Determine the [X, Y] coordinate at the center of the cell enclosing the given text.  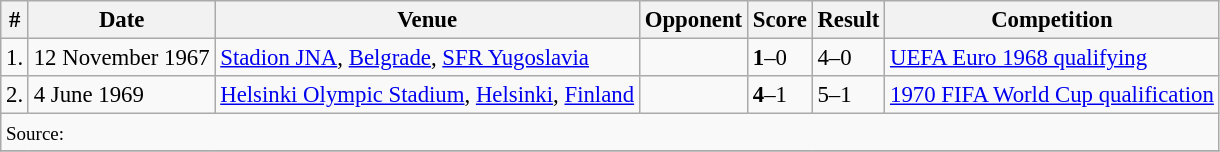
# [15, 20]
Opponent [693, 20]
4–1 [780, 95]
Helsinki Olympic Stadium, Helsinki, Finland [427, 95]
Venue [427, 20]
Stadion JNA, Belgrade, SFR Yugoslavia [427, 58]
12 November 1967 [121, 58]
4–0 [848, 58]
Date [121, 20]
Source: [610, 133]
4 June 1969 [121, 95]
Result [848, 20]
Score [780, 20]
Competition [1052, 20]
5–1 [848, 95]
1970 FIFA World Cup qualification [1052, 95]
1–0 [780, 58]
2. [15, 95]
1. [15, 58]
UEFA Euro 1968 qualifying [1052, 58]
